Search for the cell housing the specified text and yield its (X, Y) center coordinate. 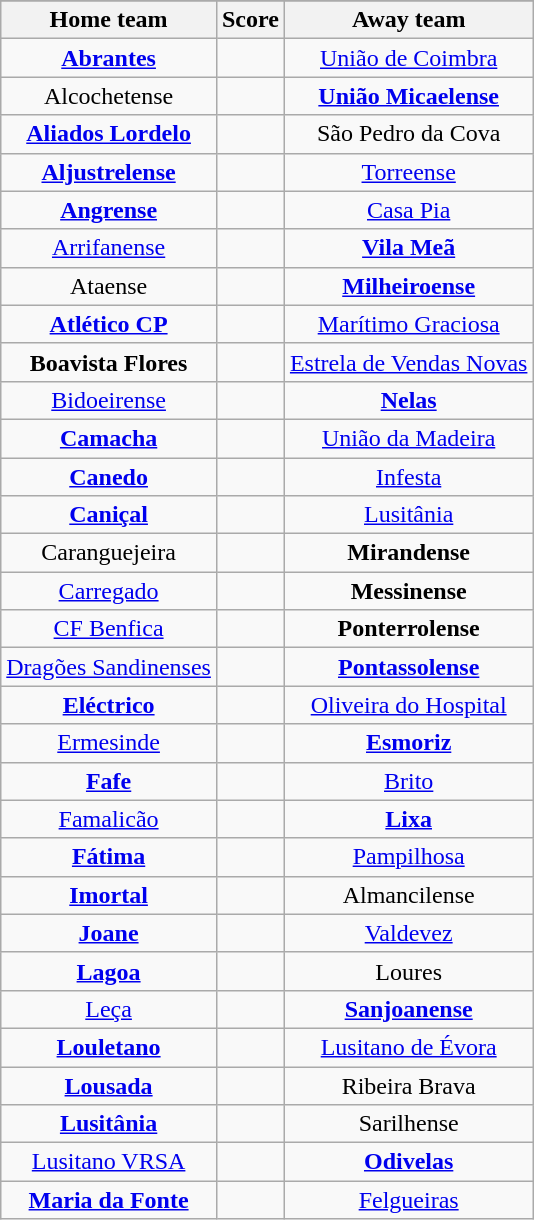
Pampilhosa (408, 857)
Caniçal (109, 515)
Ermesinde (109, 743)
Aliados Lordelo (109, 134)
Vila Meã (408, 248)
Valdevez (408, 933)
Fátima (109, 857)
Ribeira Brava (408, 1085)
União Micaelense (408, 96)
Mirandense (408, 553)
Carregado (109, 591)
Famalicão (109, 819)
Odivelas (408, 1162)
Atlético CP (109, 324)
Loures (408, 971)
Pontassolense (408, 667)
Joane (109, 933)
Nelas (408, 400)
Aljustrelense (109, 172)
Almancilense (408, 895)
Infesta (408, 477)
Sarilhense (408, 1124)
Louletano (109, 1047)
União da Madeira (408, 438)
Camacha (109, 438)
Imortal (109, 895)
Lagoa (109, 971)
Sanjoanense (408, 1009)
Lusitano de Évora (408, 1047)
Marítimo Graciosa (408, 324)
Dragões Sandinenses (109, 667)
Lousada (109, 1085)
Caranguejeira (109, 553)
Boavista Flores (109, 362)
Arrifanense (109, 248)
Lusitano VRSA (109, 1162)
Home team (109, 20)
Leça (109, 1009)
Eléctrico (109, 705)
União de Coimbra (408, 58)
Maria da Fonte (109, 1200)
Abrantes (109, 58)
Messinense (408, 591)
Casa Pia (408, 210)
Felgueiras (408, 1200)
Bidoeirense (109, 400)
Canedo (109, 477)
Oliveira do Hospital (408, 705)
Angrense (109, 210)
Ponterrolense (408, 629)
Brito (408, 781)
Torreense (408, 172)
Milheiroense (408, 286)
Esmoriz (408, 743)
Alcochetense (109, 96)
São Pedro da Cova (408, 134)
Away team (408, 20)
Fafe (109, 781)
CF Benfica (109, 629)
Lixa (408, 819)
Ataense (109, 286)
Estrela de Vendas Novas (408, 362)
Score (250, 20)
